Identify which cell holds the provided text, then report its [X, Y] central coordinate. 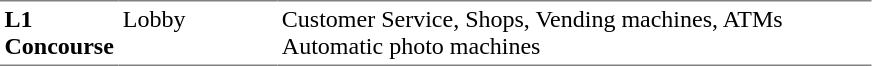
L1Concourse [59, 33]
Customer Service, Shops, Vending machines, ATMsAutomatic photo machines [574, 33]
Lobby [198, 33]
